Search for the cell housing the specified text and yield its (x, y) center coordinate. 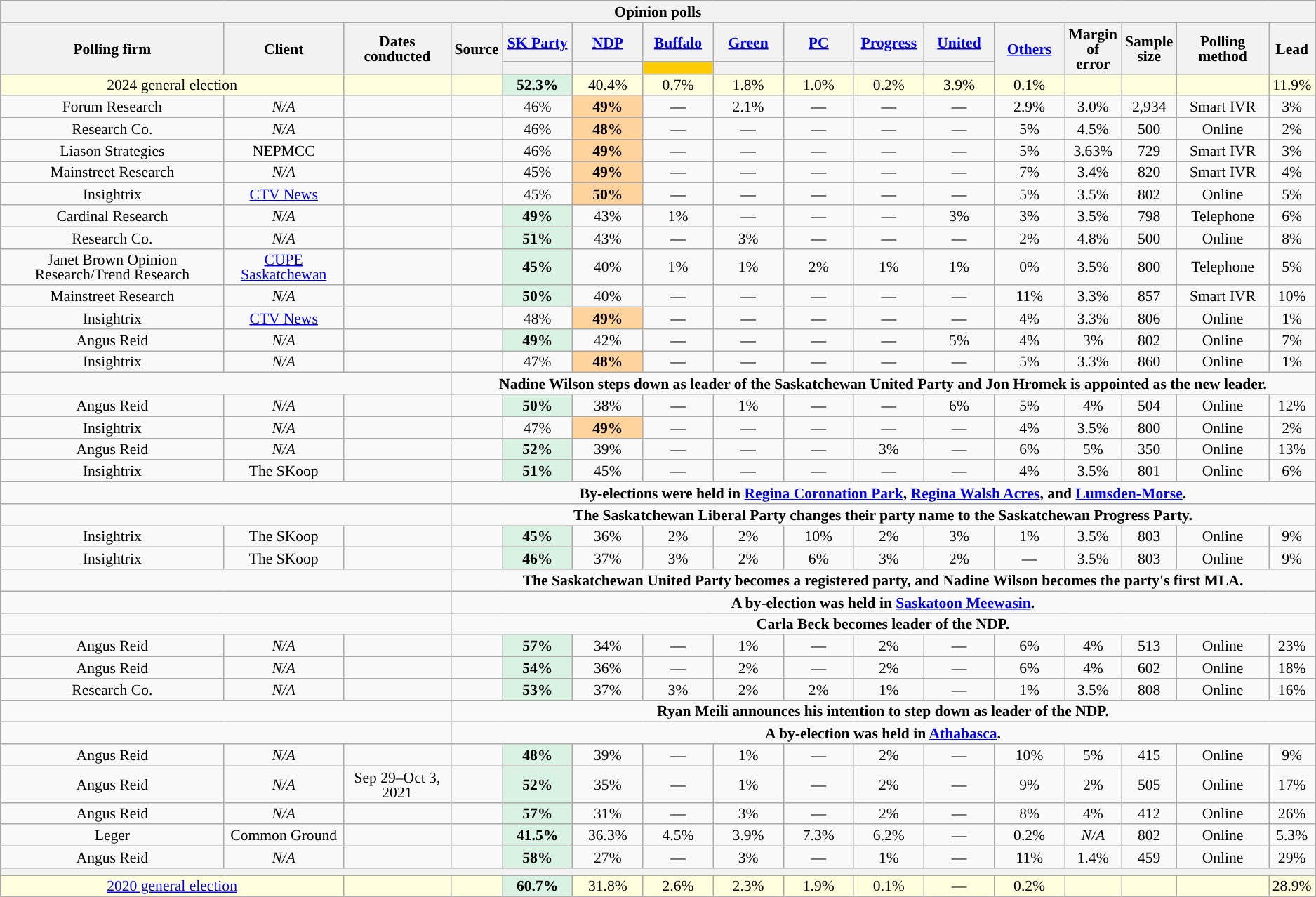
6.2% (889, 835)
806 (1149, 319)
23% (1292, 646)
54% (538, 668)
0.7% (678, 84)
United (959, 42)
3.4% (1094, 173)
Polling method (1223, 48)
1.8% (748, 84)
27% (608, 858)
513 (1149, 646)
12% (1292, 406)
3.63% (1094, 150)
412 (1149, 813)
5.3% (1292, 835)
Lead (1292, 48)
A by-election was held in Saskatoon Meewasin. (883, 602)
Common Ground (284, 835)
52.3% (538, 84)
36.3% (608, 835)
Progress (889, 42)
34% (608, 646)
0% (1030, 267)
29% (1292, 858)
35% (608, 784)
53% (538, 689)
Liason Strategies (112, 150)
28.9% (1292, 886)
2,934 (1149, 107)
CUPE Saskatchewan (284, 267)
505 (1149, 784)
17% (1292, 784)
860 (1149, 362)
801 (1149, 472)
Leger (112, 835)
504 (1149, 406)
NEPMCC (284, 150)
11.9% (1292, 84)
Janet Brown Opinion Research/Trend Research (112, 267)
31% (608, 813)
2.6% (678, 886)
41.5% (538, 835)
415 (1149, 755)
By-elections were held in Regina Coronation Park, Regina Walsh Acres, and Lumsden-Morse. (883, 493)
A by-election was held in Athabasca. (883, 733)
60.7% (538, 886)
1.0% (818, 84)
40.4% (608, 84)
2.1% (748, 107)
459 (1149, 858)
Client (284, 48)
Marginof error (1094, 48)
Others (1030, 48)
1.9% (818, 886)
16% (1292, 689)
Samplesize (1149, 48)
Source (476, 48)
808 (1149, 689)
Buffalo (678, 42)
26% (1292, 813)
SK Party (538, 42)
820 (1149, 173)
602 (1149, 668)
2024 general election (173, 84)
Ryan Meili announces his intention to step down as leader of the NDP. (883, 712)
31.8% (608, 886)
4.8% (1094, 237)
Nadine Wilson steps down as leader of the Saskatchewan United Party and Jon Hromek is appointed as the new leader. (883, 383)
PC (818, 42)
NDP (608, 42)
Carla Beck becomes leader of the NDP. (883, 623)
Forum Research (112, 107)
42% (608, 340)
Cardinal Research (112, 216)
Opinion polls (658, 11)
The Saskatchewan United Party becomes a registered party, and Nadine Wilson becomes the party's first MLA. (883, 580)
729 (1149, 150)
38% (608, 406)
7.3% (818, 835)
13% (1292, 449)
58% (538, 858)
Sep 29–Oct 3, 2021 (397, 784)
3.0% (1094, 107)
1.4% (1094, 858)
The Saskatchewan Liberal Party changes their party name to the Saskatchewan Progress Party. (883, 515)
Green (748, 42)
2.9% (1030, 107)
857 (1149, 296)
2.3% (748, 886)
Dates conducted (397, 48)
798 (1149, 216)
350 (1149, 449)
2020 general election (173, 886)
Polling firm (112, 48)
18% (1292, 668)
